Search for the cell housing the specified text and yield its (x, y) center coordinate. 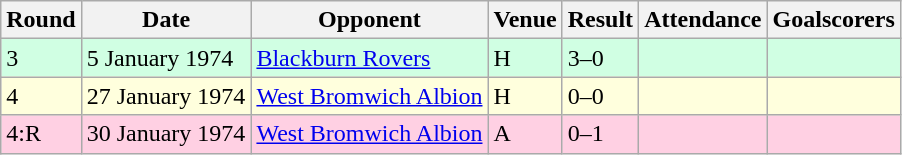
4 (41, 96)
Blackburn Rovers (370, 58)
Result (600, 20)
Round (41, 20)
4:R (41, 134)
30 January 1974 (166, 134)
A (525, 134)
Opponent (370, 20)
Date (166, 20)
3 (41, 58)
Goalscorers (834, 20)
0–0 (600, 96)
Attendance (703, 20)
0–1 (600, 134)
3–0 (600, 58)
27 January 1974 (166, 96)
Venue (525, 20)
5 January 1974 (166, 58)
